Return [X, Y] of the center of cell containing provided text 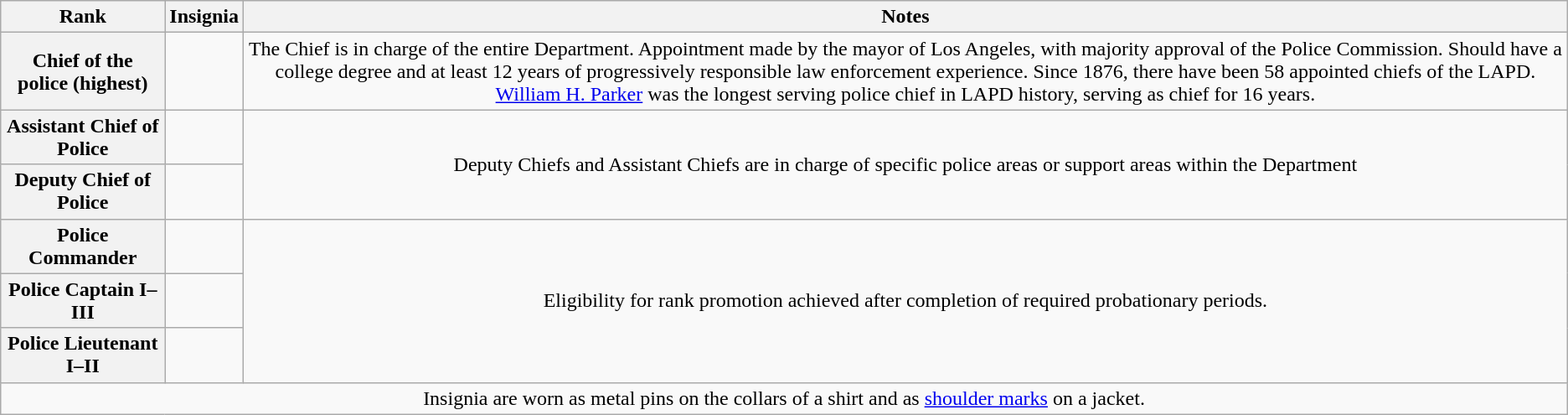
Notes [906, 17]
Police Lieutenant I–II [83, 355]
Rank [83, 17]
Police Captain I–III [83, 300]
Eligibility for rank promotion achieved after completion of required probationary periods. [906, 300]
Insignia are worn as metal pins on the collars of a shirt and as shoulder marks on a jacket. [784, 398]
Assistant Chief of Police [83, 137]
Insignia [204, 17]
Deputy Chiefs and Assistant Chiefs are in charge of specific police areas or support areas within the Department [906, 164]
Deputy Chief of Police [83, 191]
Chief of the police (highest) [83, 71]
Police Commander [83, 246]
